Detect which cell encompasses the target text, then output its (X, Y) center coordinate. 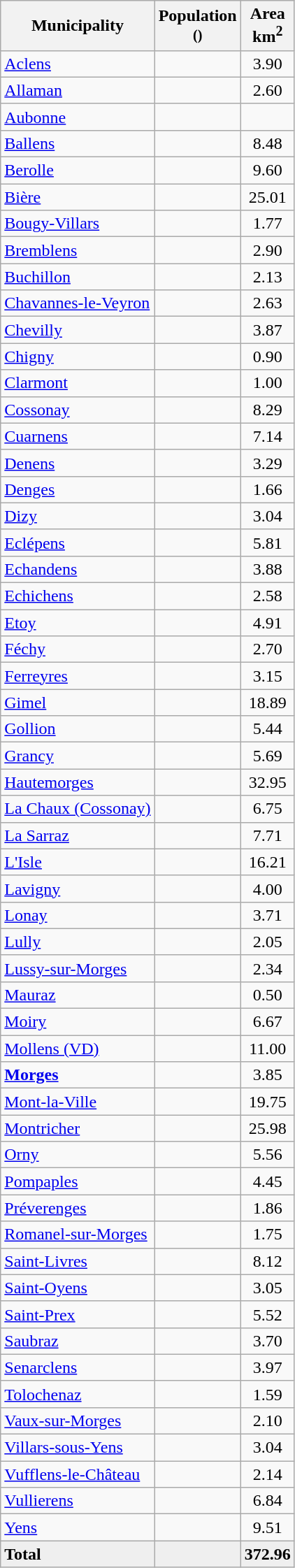
18.89 (267, 703)
Villars-sous-Yens (78, 1448)
Denges (78, 489)
Lussy-sur-Morges (78, 968)
Denens (78, 463)
La Sarraz (78, 835)
9.60 (267, 171)
La Chaux (Cossonay) (78, 809)
Saint-Livres (78, 1261)
Mauraz (78, 995)
Lavigny (78, 889)
8.12 (267, 1261)
Féchy (78, 649)
Romanel-sur-Morges (78, 1235)
Chevilly (78, 330)
2.34 (267, 968)
Saubraz (78, 1341)
Buchillon (78, 277)
Grancy (78, 756)
Total (78, 1554)
Yens (78, 1527)
0.90 (267, 357)
Bremblens (78, 250)
2.13 (267, 277)
5.81 (267, 542)
Vaux-sur-Morges (78, 1420)
5.56 (267, 1155)
1.00 (267, 383)
Echandens (78, 569)
3.87 (267, 330)
1.66 (267, 489)
Gollion (78, 729)
3.29 (267, 463)
Gimel (78, 703)
Mont-la-Ville (78, 1102)
2.70 (267, 649)
2.63 (267, 303)
Orny (78, 1155)
3.88 (267, 569)
Morges (78, 1075)
Vullierens (78, 1501)
Tolochenaz (78, 1394)
Vufflens-le-Château (78, 1474)
Préverenges (78, 1208)
3.05 (267, 1288)
3.70 (267, 1341)
3.97 (267, 1367)
Allaman (78, 90)
Lonay (78, 915)
16.21 (267, 862)
Aclens (78, 64)
5.69 (267, 756)
3.15 (267, 676)
Senarclens (78, 1367)
372.96 (267, 1554)
1.86 (267, 1208)
4.91 (267, 623)
3.90 (267, 64)
2.60 (267, 90)
8.29 (267, 410)
1.77 (267, 224)
3.85 (267, 1075)
32.95 (267, 782)
2.14 (267, 1474)
Bière (78, 197)
8.48 (267, 143)
Berolle (78, 171)
4.45 (267, 1181)
25.01 (267, 197)
Chavannes-le-Veyron (78, 303)
6.84 (267, 1501)
Chigny (78, 357)
Etoy (78, 623)
2.05 (267, 942)
Moiry (78, 1022)
25.98 (267, 1128)
Eclépens (78, 542)
5.44 (267, 729)
6.67 (267, 1022)
Saint-Oyens (78, 1288)
3.71 (267, 915)
1.59 (267, 1394)
Ballens (78, 143)
Clarmont (78, 383)
5.52 (267, 1314)
Pompaples (78, 1181)
9.51 (267, 1527)
Municipality (78, 26)
Hautemorges (78, 782)
Population() (197, 26)
Montricher (78, 1128)
2.58 (267, 596)
Ferreyres (78, 676)
19.75 (267, 1102)
Area km2 (267, 26)
2.10 (267, 1420)
7.71 (267, 835)
Cuarnens (78, 436)
Aubonne (78, 117)
11.00 (267, 1049)
Dizy (78, 516)
Cossonay (78, 410)
0.50 (267, 995)
4.00 (267, 889)
L'Isle (78, 862)
Echichens (78, 596)
Mollens (VD) (78, 1049)
7.14 (267, 436)
Bougy-Villars (78, 224)
6.75 (267, 809)
1.75 (267, 1235)
2.90 (267, 250)
Lully (78, 942)
Saint-Prex (78, 1314)
